Identify which cell holds the provided text, then report its [x, y] central coordinate. 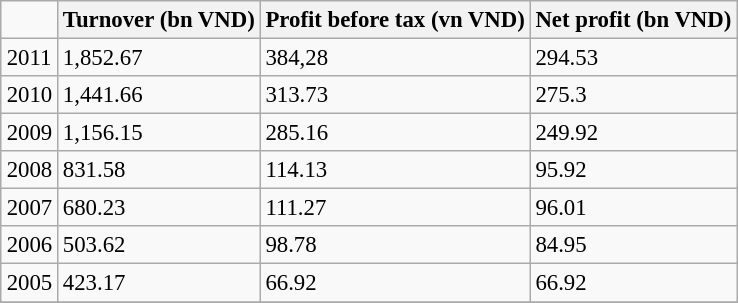
95.92 [634, 170]
2008 [29, 170]
2011 [29, 57]
2009 [29, 133]
2007 [29, 208]
1,441.66 [158, 95]
Net profit (bn VND) [634, 20]
2006 [29, 245]
84.95 [634, 245]
111.27 [395, 208]
98.78 [395, 245]
2010 [29, 95]
294.53 [634, 57]
1,852.67 [158, 57]
Profit before tax (vn VND) [395, 20]
1,156.15 [158, 133]
275.3 [634, 95]
114.13 [395, 170]
Turnover (bn VND) [158, 20]
503.62 [158, 245]
384,28 [395, 57]
249.92 [634, 133]
680.23 [158, 208]
96.01 [634, 208]
423.17 [158, 283]
313.73 [395, 95]
2005 [29, 283]
831.58 [158, 170]
285.16 [395, 133]
